Return the (x, y) coordinate for the center point of the cell that contains the specified text.  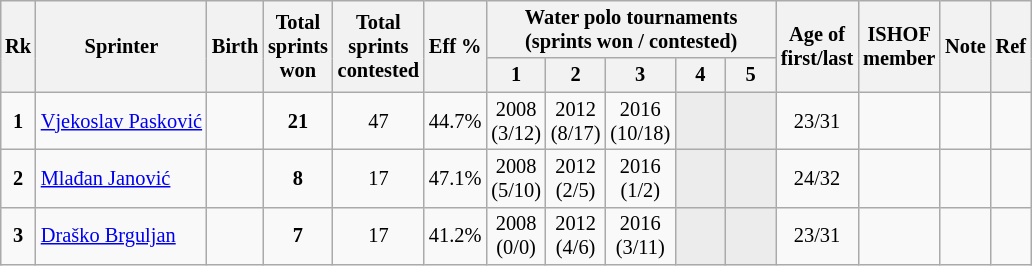
2016(3/11) (640, 236)
47.1% (455, 178)
Mlađan Janović (122, 178)
Eff % (455, 46)
Vjekoslav Pasković (122, 121)
Sprinter (122, 46)
7 (298, 236)
5 (751, 75)
Draško Brguljan (122, 236)
24/32 (817, 178)
41.2% (455, 236)
2008(3/12) (516, 121)
2008(0/0) (516, 236)
Rk (18, 46)
2012(8/17) (576, 121)
2016(1/2) (640, 178)
Totalsprintscontested (378, 46)
8 (298, 178)
Water polo tournaments(sprints won / contested) (631, 29)
44.7% (455, 121)
4 (700, 75)
Birth (235, 46)
ISHOFmember (899, 46)
Age offirst/last (817, 46)
2012(4/6) (576, 236)
2016(10/18) (640, 121)
21 (298, 121)
2012(2/5) (576, 178)
Ref (1011, 46)
2008(5/10) (516, 178)
Note (965, 46)
47 (378, 121)
Totalsprintswon (298, 46)
